Provide the (X, Y) coordinate of the cell's center where the given text is located.  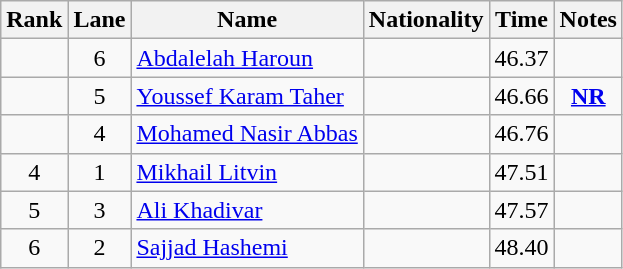
48.40 (522, 248)
Youssef Karam Taher (247, 96)
Rank (34, 20)
Time (522, 20)
47.57 (522, 210)
Abdalelah Haroun (247, 58)
Notes (588, 20)
Ali Khadivar (247, 210)
Mikhail Litvin (247, 172)
Lane (100, 20)
47.51 (522, 172)
Name (247, 20)
NR (588, 96)
46.66 (522, 96)
2 (100, 248)
Sajjad Hashemi (247, 248)
Nationality (426, 20)
46.76 (522, 134)
46.37 (522, 58)
1 (100, 172)
Mohamed Nasir Abbas (247, 134)
3 (100, 210)
